Detect which cell encompasses the target text, then output its (x, y) center coordinate. 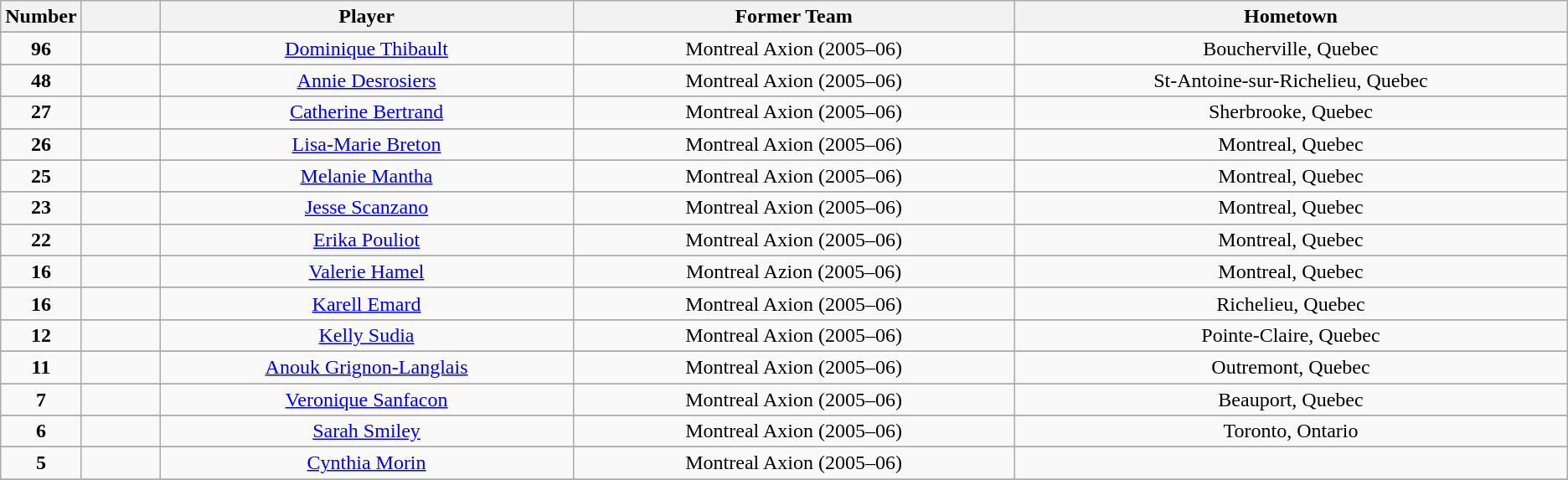
22 (41, 240)
Pointe-Claire, Quebec (1292, 335)
Boucherville, Quebec (1292, 49)
Sherbrooke, Quebec (1292, 112)
Lisa-Marie Breton (367, 144)
Dominique Thibault (367, 49)
96 (41, 49)
Sarah Smiley (367, 431)
Anouk Grignon-Langlais (367, 367)
Valerie Hamel (367, 271)
Hometown (1292, 17)
Cynthia Morin (367, 463)
Kelly Sudia (367, 335)
Outremont, Quebec (1292, 367)
23 (41, 208)
27 (41, 112)
12 (41, 335)
48 (41, 80)
Former Team (793, 17)
Erika Pouliot (367, 240)
6 (41, 431)
25 (41, 176)
Annie Desrosiers (367, 80)
Karell Emard (367, 303)
Number (41, 17)
Veronique Sanfacon (367, 400)
Montreal Azion (2005–06) (793, 271)
Player (367, 17)
26 (41, 144)
Jesse Scanzano (367, 208)
Beauport, Quebec (1292, 400)
11 (41, 367)
5 (41, 463)
Melanie Mantha (367, 176)
Richelieu, Quebec (1292, 303)
Toronto, Ontario (1292, 431)
7 (41, 400)
Catherine Bertrand (367, 112)
St-Antoine-sur-Richelieu, Quebec (1292, 80)
